Search for the cell housing the specified text and yield its [X, Y] center coordinate. 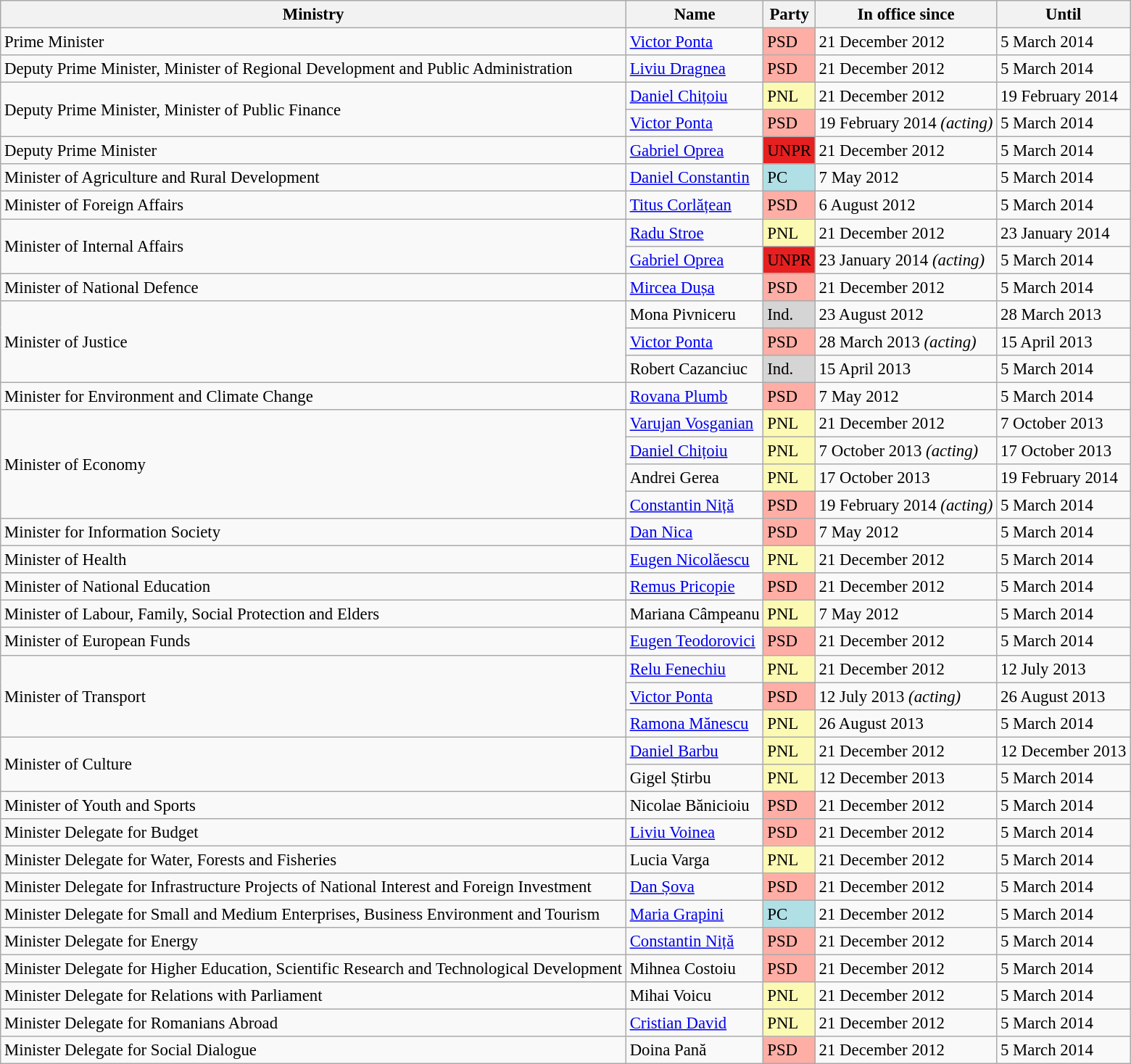
Rovana Plumb [695, 396]
In office since [906, 15]
Minister Delegate for Budget [313, 833]
Name [695, 15]
28 March 2013 [1064, 314]
Minister of Economy [313, 464]
Liviu Voinea [695, 833]
Maria Grapini [695, 915]
6 August 2012 [906, 205]
Minister of Culture [313, 764]
Mircea Dușa [695, 287]
Mihai Voicu [695, 996]
Minister Delegate for Energy [313, 941]
Minister of Agriculture and Rural Development [313, 178]
28 March 2013 (acting) [906, 342]
7 October 2013 (acting) [906, 450]
Dan Șova [695, 887]
Deputy Prime Minister [313, 151]
Daniel Constantin [695, 178]
Minister of Health [313, 560]
Ministry [313, 15]
Mariana Câmpeanu [695, 614]
12 July 2013 [1064, 669]
Minister Delegate for Higher Education, Scientific Research and Technological Development [313, 969]
Relu Fenechiu [695, 669]
Minister of Labour, Family, Social Protection and Elders [313, 614]
Nicolae Bănicioiu [695, 805]
23 August 2012 [906, 314]
Minister of Transport [313, 696]
Mihnea Costoiu [695, 969]
Minister of Justice [313, 341]
Ramona Mănescu [695, 723]
Robert Cazanciuc [695, 369]
Minister of Internal Affairs [313, 247]
Minister of Foreign Affairs [313, 205]
Cristian David [695, 1023]
Prime Minister [313, 42]
Minister for Information Society [313, 532]
Mona Pivniceru [695, 314]
Varujan Vosganian [695, 424]
Minister Delegate for Relations with Parliament [313, 996]
Minister Delegate for Infrastructure Projects of National Interest and Foreign Investment [313, 887]
Liviu Dragnea [695, 69]
Minister Delegate for Romanians Abroad [313, 1023]
Minister of National Defence [313, 287]
Deputy Prime Minister, Minister of Regional Development and Public Administration [313, 69]
23 January 2014 [1064, 233]
Minister Delegate for Small and Medium Enterprises, Business Environment and Tourism [313, 915]
Andrei Gerea [695, 478]
Party [789, 15]
Eugen Teodorovici [695, 642]
Deputy Prime Minister, Minister of Public Finance [313, 110]
Minister of European Funds [313, 642]
Minister of Youth and Sports [313, 805]
12 July 2013 (acting) [906, 696]
Until [1064, 15]
Minister for Environment and Climate Change [313, 396]
Daniel Barbu [695, 751]
Gigel Știrbu [695, 778]
Dan Nica [695, 532]
23 January 2014 (acting) [906, 260]
Minister of National Education [313, 587]
Lucia Varga [695, 859]
Radu Stroe [695, 233]
Minister Delegate for Water, Forests and Fisheries [313, 859]
7 October 2013 [1064, 424]
Remus Pricopie [695, 587]
Eugen Nicolăescu [695, 560]
Titus Corlățean [695, 205]
